Detect which cell encompasses the target text, then output its [X, Y] center coordinate. 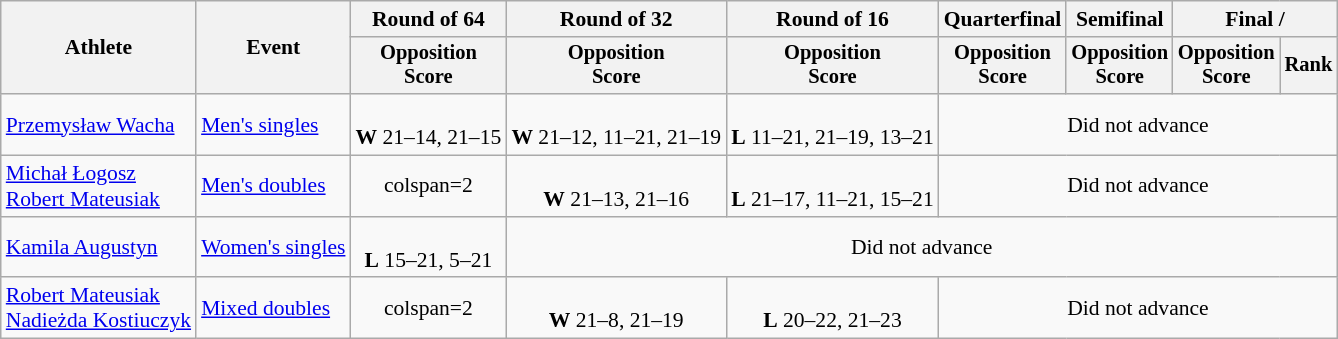
L 11–21, 21–19, 13–21 [832, 124]
W 21–12, 11–21, 21–19 [616, 124]
L 20–22, 21–23 [832, 308]
Michał ŁogoszRobert Mateusiak [98, 186]
Round of 16 [832, 19]
Kamila Augustyn [98, 248]
Semifinal [1120, 19]
Round of 32 [616, 19]
W 21–14, 21–15 [428, 124]
Quarterfinal [1003, 19]
W 21–13, 21–16 [616, 186]
Robert Mateusiak Nadieżda Kostiuczyk [98, 308]
Final / [1255, 19]
Athlete [98, 48]
W 21–8, 21–19 [616, 308]
L 21–17, 11–21, 15–21 [832, 186]
Round of 64 [428, 19]
Event [273, 48]
Mixed doubles [273, 308]
Przemysław Wacha [98, 124]
Women's singles [273, 248]
Men's singles [273, 124]
Rank [1309, 66]
Men's doubles [273, 186]
L 15–21, 5–21 [428, 248]
